Pinpoint the cell where the given text exists, returning its (x, y) midpoint coordinate. 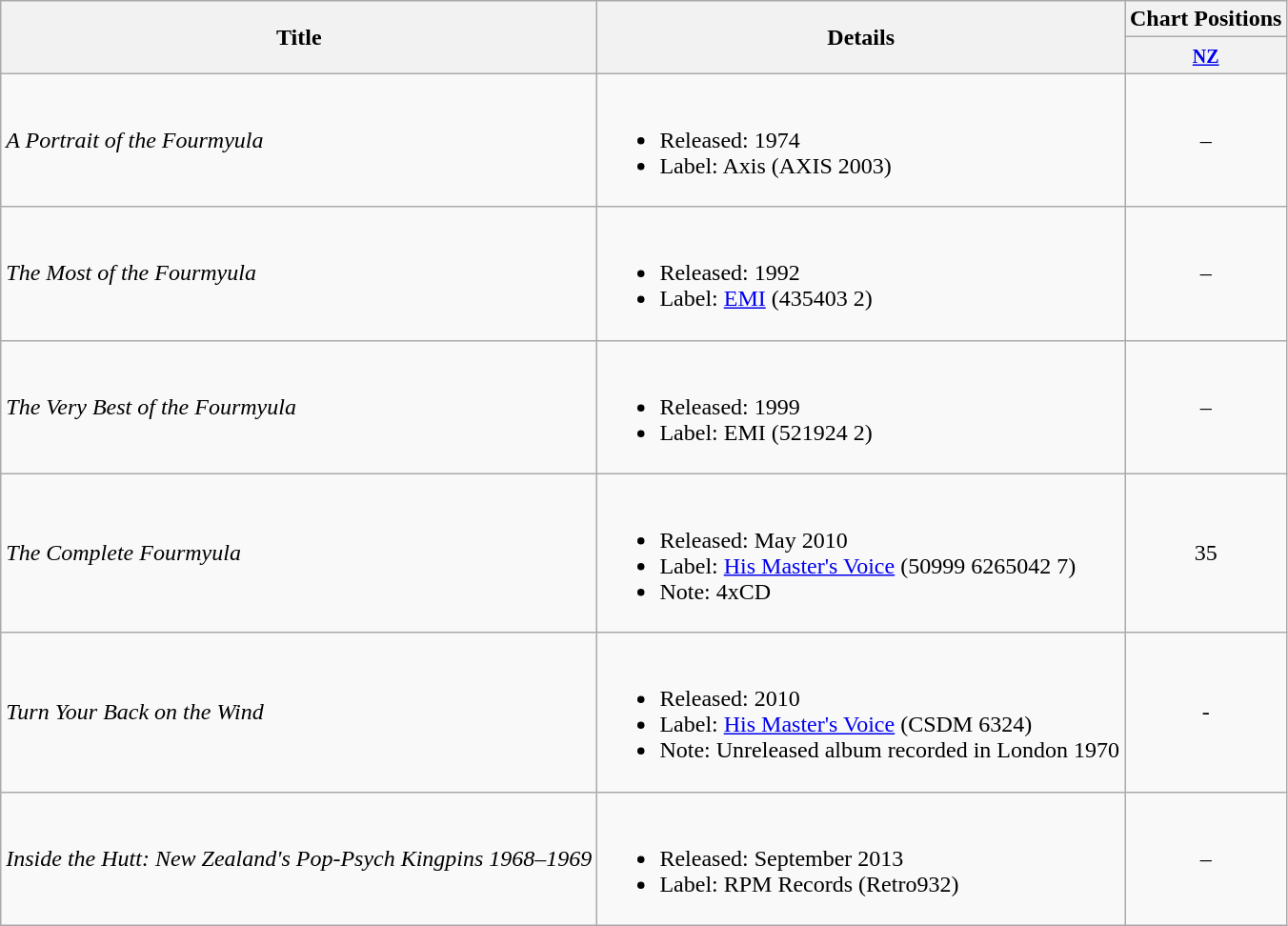
- (1205, 713)
Released: May 2010Label: His Master's Voice (50999 6265042 7)Note: 4xCD (861, 553)
Inside the Hutt: New Zealand's Pop-Psych Kingpins 1968–1969 (299, 858)
Released: September 2013Label: RPM Records (Retro932) (861, 858)
The Very Best of the Fourmyula (299, 407)
35 (1205, 553)
Details (861, 37)
Released: 1974Label: Axis (AXIS 2003) (861, 140)
Chart Positions (1205, 19)
NZ (1205, 55)
A Portrait of the Fourmyula (299, 140)
Released: 1992Label: EMI (435403 2) (861, 273)
Title (299, 37)
Turn Your Back on the Wind (299, 713)
Released: 2010Label: His Master's Voice (CSDM 6324)Note: Unreleased album recorded in London 1970 (861, 713)
The Complete Fourmyula (299, 553)
Released: 1999Label: EMI (521924 2) (861, 407)
The Most of the Fourmyula (299, 273)
